Search for the cell housing the specified text and yield its (x, y) center coordinate. 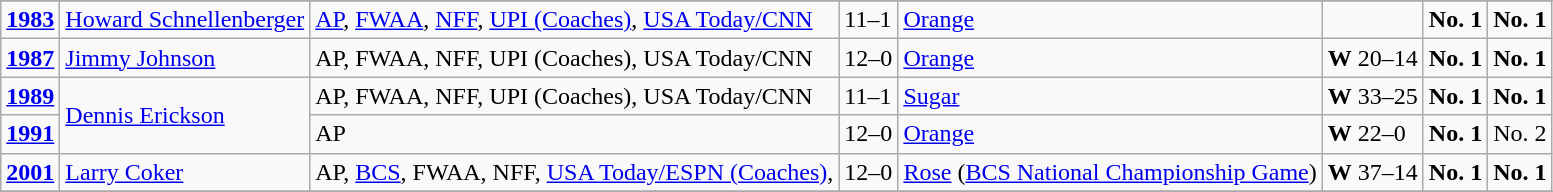
1983 (30, 20)
Dennis Erickson (185, 115)
Jimmy Johnson (185, 58)
1991 (30, 134)
W 22–0 (1372, 134)
Rose (BCS National Championship Game) (1110, 172)
Sugar (1110, 96)
1987 (30, 58)
W 37–14 (1372, 172)
1989 (30, 96)
W 20–14 (1372, 58)
Howard Schnellenberger (185, 20)
Larry Coker (185, 172)
W 33–25 (1372, 96)
2001 (30, 172)
AP (574, 134)
No. 2 (1520, 134)
AP, BCS, FWAA, NFF, USA Today/ESPN (Coaches), (574, 172)
